Output the (x, y) coordinate of the center of the cell containing the given text.  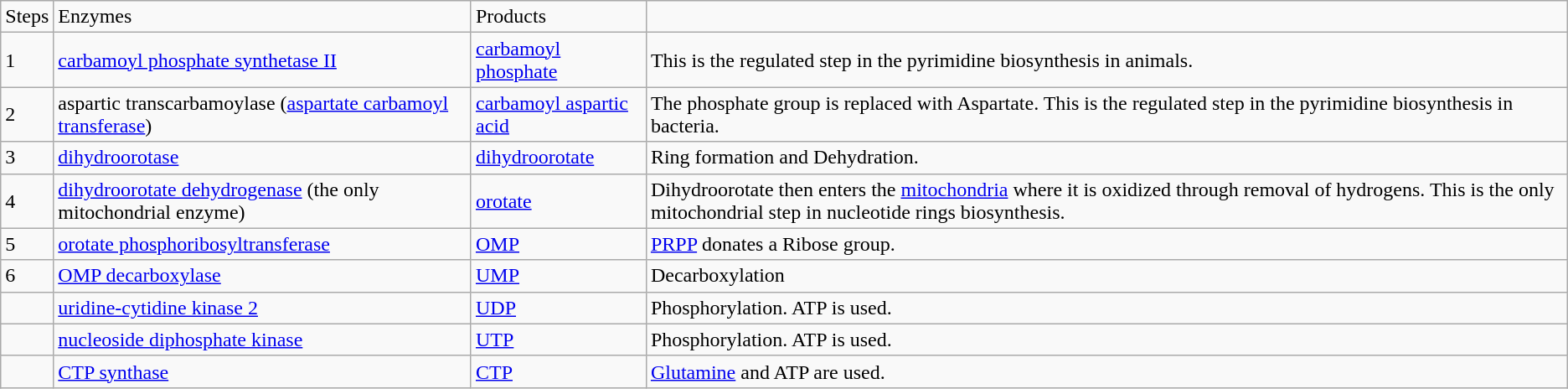
3 (27, 158)
PRPP donates a Ribose group. (1106, 244)
The phosphate group is replaced with Aspartate. This is the regulated step in the pyrimidine biosynthesis in bacteria. (1106, 114)
Glutamine and ATP are used. (1106, 371)
Steps (27, 17)
1 (27, 60)
This is the regulated step in the pyrimidine biosynthesis in animals. (1106, 60)
uridine-cytidine kinase 2 (263, 308)
5 (27, 244)
aspartic transcarbamoylase (aspartate carbamoyl transferase) (263, 114)
dihydroorotate (558, 158)
4 (27, 201)
carbamoyl phosphate (558, 60)
Enzymes (263, 17)
dihydroorotase (263, 158)
orotate phosphoribosyltransferase (263, 244)
6 (27, 276)
Ring formation and Dehydration. (1106, 158)
UTP (558, 340)
CTP synthase (263, 371)
OMP (558, 244)
carbamoyl phosphate synthetase II (263, 60)
UMP (558, 276)
orotate (558, 201)
carbamoyl aspartic acid (558, 114)
UDP (558, 308)
2 (27, 114)
dihydroorotate dehydrogenase (the only mitochondrial enzyme) (263, 201)
OMP decarboxylase (263, 276)
CTP (558, 371)
Decarboxylation (1106, 276)
Products (558, 17)
nucleoside diphosphate kinase (263, 340)
